Output the [X, Y] coordinate of the center of the cell containing the given text.  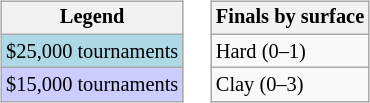
Hard (0–1) [290, 51]
Finals by surface [290, 18]
$25,000 tournaments [92, 51]
Clay (0–3) [290, 85]
Legend [92, 18]
$15,000 tournaments [92, 85]
